Locate the cell with the specified text and output its [X, Y] center coordinate. 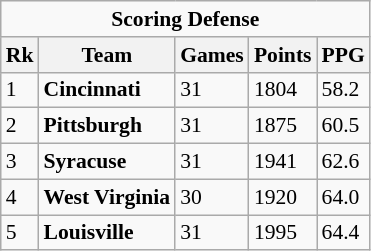
60.5 [344, 126]
1920 [283, 197]
5 [20, 233]
62.6 [344, 162]
58.2 [344, 90]
Scoring Defense [186, 19]
64.0 [344, 197]
30 [212, 197]
1875 [283, 126]
West Virginia [106, 197]
Cincinnati [106, 90]
1804 [283, 90]
3 [20, 162]
1995 [283, 233]
PPG [344, 55]
Pittsburgh [106, 126]
Louisville [106, 233]
Team [106, 55]
1941 [283, 162]
Games [212, 55]
Rk [20, 55]
Points [283, 55]
2 [20, 126]
64.4 [344, 233]
1 [20, 90]
Syracuse [106, 162]
4 [20, 197]
